Find where the given text appears and provide that cell's center as [X, Y] coordinate. 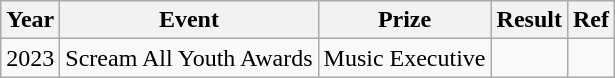
Prize [404, 20]
Scream All Youth Awards [189, 58]
Year [30, 20]
Music Executive [404, 58]
Ref [590, 20]
Event [189, 20]
2023 [30, 58]
Result [529, 20]
